Identify which cell holds the provided text, then report its [x, y] central coordinate. 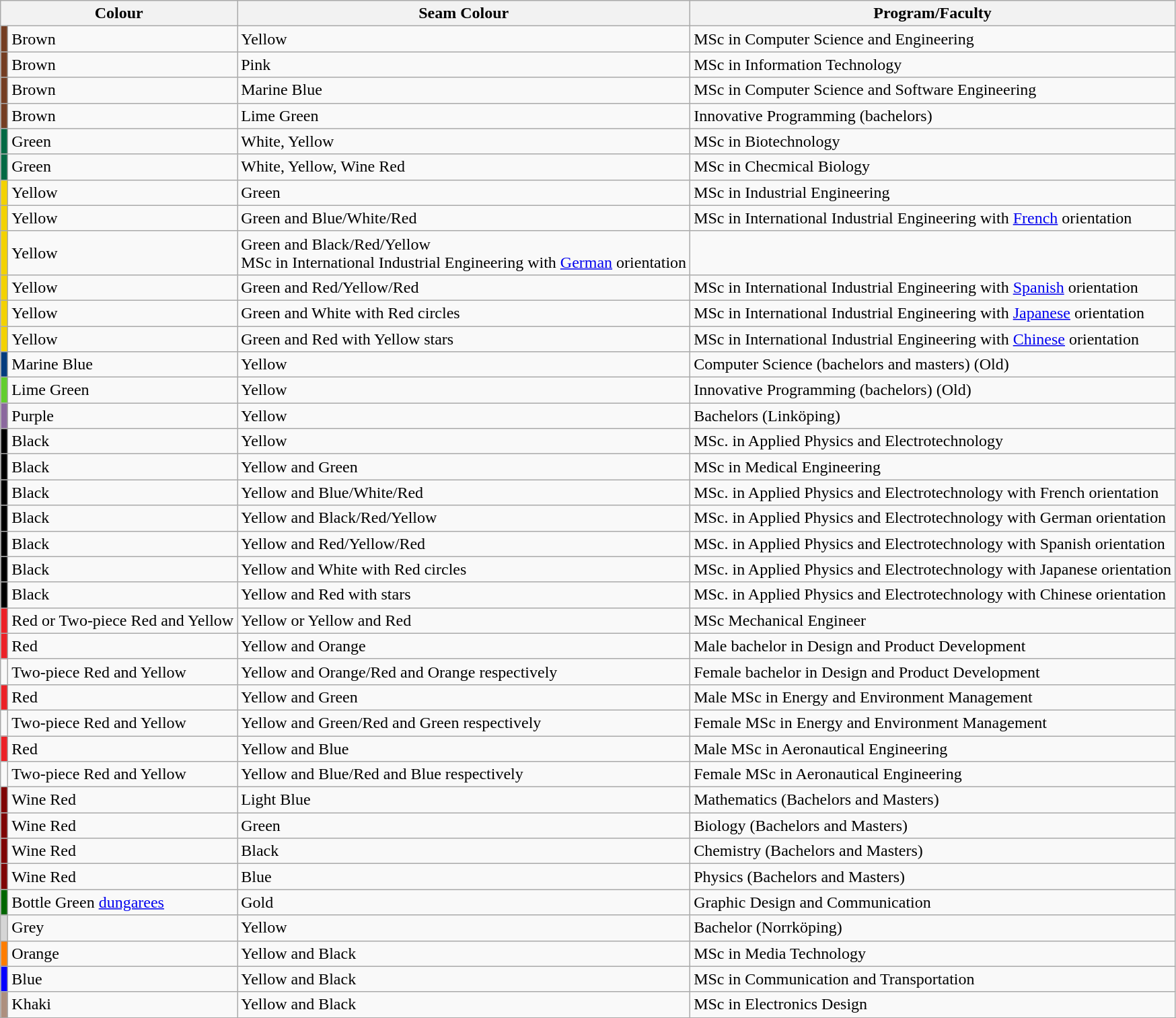
MSc. in Applied Physics and Electrotechnology with Chinese orientation [932, 595]
White, Yellow [464, 141]
Green and Blue/White/Red [464, 218]
Chemistry (Bachelors and Masters) [932, 851]
White, Yellow, Wine Red [464, 167]
Mathematics (Bachelors and Masters) [932, 800]
MSc in Information Technology [932, 65]
MSc. in Applied Physics and Electrotechnology with German orientation [932, 518]
Orange [122, 953]
Computer Science (bachelors and masters) (Old) [932, 365]
Green and White with Red circles [464, 313]
MSc in Computer Science and Software Engineering [932, 90]
MSc. in Applied Physics and Electrotechnology [932, 441]
Green and Red with Yellow stars [464, 338]
MSc in International Industrial Engineering with Japanese orientation [932, 313]
Khaki [122, 1005]
MSc in Communication and Transportation [932, 979]
Red or Two-piece Red and Yellow [122, 620]
Green and Red/Yellow/Red [464, 287]
Female MSc in Energy and Environment Management [932, 723]
Female MSc in Aeronautical Engineering [932, 774]
MSc. in Applied Physics and Electrotechnology with French orientation [932, 493]
Yellow and Black/Red/Yellow [464, 518]
Yellow and Orange [464, 646]
MSc in Computer Science and Engineering [932, 39]
Innovative Programming (bachelors) [932, 116]
Bachelor (Norrköping) [932, 928]
Seam Colour [464, 13]
Male bachelor in Design and Product Development [932, 646]
MSc in Electronics Design [932, 1005]
Purple [122, 416]
Bachelors (Linköping) [932, 416]
MSc. in Applied Physics and Electrotechnology with Japanese orientation [932, 569]
Yellow and Blue/White/Red [464, 493]
MSc in Industrial Engineering [932, 192]
Biology (Bachelors and Masters) [932, 826]
MSc in Biotechnology [932, 141]
Male MSc in Aeronautical Engineering [932, 749]
MSc. in Applied Physics and Electrotechnology with Spanish orientation [932, 544]
Program/Faculty [932, 13]
Yellow and White with Red circles [464, 569]
MSc in International Industrial Engineering with Chinese orientation [932, 338]
Graphic Design and Communication [932, 902]
Colour [119, 13]
Yellow and Red/Yellow/Red [464, 544]
Gold [464, 902]
Yellow and Red with stars [464, 595]
Light Blue [464, 800]
MSc in International Industrial Engineering with French orientation [932, 218]
MSc in Medical Engineering [932, 467]
Innovative Programming (bachelors) (Old) [932, 390]
Yellow or Yellow and Red [464, 620]
MSc in International Industrial Engineering with Spanish orientation [932, 287]
Male MSc in Energy and Environment Management [932, 697]
Green and Black/Red/YellowMSc in International Industrial Engineering with German orientation [464, 253]
MSc Mechanical Engineer [932, 620]
Yellow and Blue [464, 749]
Female bachelor in Design and Product Development [932, 671]
MSc in Media Technology [932, 953]
Grey [122, 928]
Pink [464, 65]
Bottle Green dungarees [122, 902]
MSc in Checmical Biology [932, 167]
Yellow and Orange/Red and Orange respectively [464, 671]
Yellow and Green/Red and Green respectively [464, 723]
Physics (Bachelors and Masters) [932, 877]
Yellow and Blue/Red and Blue respectively [464, 774]
